Provide the [X, Y] coordinate of the cell's center where the given text is located.  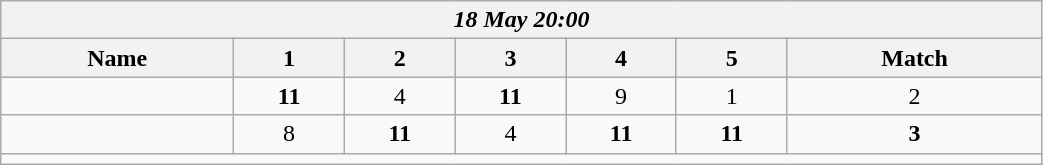
8 [290, 134]
Match [914, 58]
9 [622, 96]
Name [118, 58]
18 May 20:00 [522, 20]
5 [732, 58]
